Detect which cell encompasses the target text, then output its (X, Y) center coordinate. 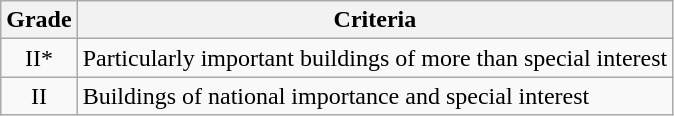
II (39, 96)
Particularly important buildings of more than special interest (375, 58)
Buildings of national importance and special interest (375, 96)
Criteria (375, 20)
II* (39, 58)
Grade (39, 20)
